For the text-containing cell, return its midpoint in [X, Y] coordinate format. 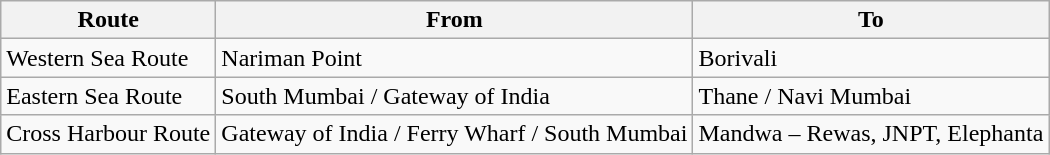
Borivali [871, 58]
Route [108, 20]
Gateway of India / Ferry Wharf / South Mumbai [454, 134]
To [871, 20]
Western Sea Route [108, 58]
Thane / Navi Mumbai [871, 96]
Cross Harbour Route [108, 134]
South Mumbai / Gateway of India [454, 96]
Nariman Point [454, 58]
Mandwa – Rewas, JNPT, Elephanta [871, 134]
From [454, 20]
Eastern Sea Route [108, 96]
